Identify which cell holds the provided text, then report its [X, Y] central coordinate. 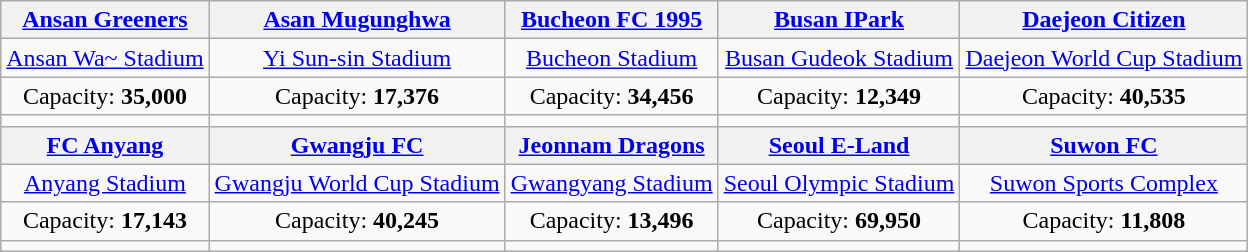
FC Anyang [105, 145]
Capacity: 17,143 [105, 221]
Suwon Sports Complex [1104, 183]
Seoul Olympic Stadium [839, 183]
Anyang Stadium [105, 183]
Asan Mugunghwa [357, 20]
Suwon FC [1104, 145]
Gwangju FC [357, 145]
Yi Sun-sin Stadium [357, 58]
Bucheon Stadium [612, 58]
Gwangju World Cup Stadium [357, 183]
Capacity: 17,376 [357, 96]
Capacity: 12,349 [839, 96]
Capacity: 40,245 [357, 221]
Capacity: 35,000 [105, 96]
Busan IPark [839, 20]
Ansan Greeners [105, 20]
Capacity: 13,496 [612, 221]
Seoul E-Land [839, 145]
Ansan Wa~ Stadium [105, 58]
Jeonnam Dragons [612, 145]
Daejeon Citizen [1104, 20]
Bucheon FC 1995 [612, 20]
Capacity: 40,535 [1104, 96]
Capacity: 11,808 [1104, 221]
Capacity: 69,950 [839, 221]
Gwangyang Stadium [612, 183]
Busan Gudeok Stadium [839, 58]
Daejeon World Cup Stadium [1104, 58]
Capacity: 34,456 [612, 96]
